Find where the given text appears and provide that cell's center as [X, Y] coordinate. 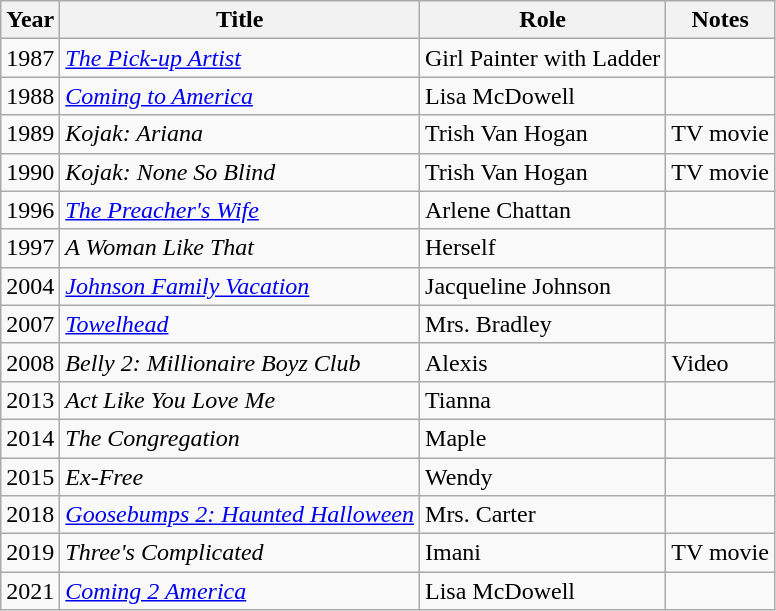
A Woman Like That [240, 248]
Role [543, 20]
The Pick-up Artist [240, 58]
Coming to America [240, 96]
1997 [30, 248]
Imani [543, 553]
2013 [30, 400]
2004 [30, 286]
1989 [30, 134]
Kojak: None So Blind [240, 172]
Tianna [543, 400]
Towelhead [240, 324]
1996 [30, 210]
Maple [543, 438]
Title [240, 20]
Goosebumps 2: Haunted Halloween [240, 515]
Belly 2: Millionaire Boyz Club [240, 362]
2015 [30, 477]
Arlene Chattan [543, 210]
2018 [30, 515]
Ex-Free [240, 477]
Alexis [543, 362]
Coming 2 America [240, 591]
2019 [30, 553]
Jacqueline Johnson [543, 286]
The Congregation [240, 438]
1988 [30, 96]
Kojak: Ariana [240, 134]
1987 [30, 58]
Mrs. Bradley [543, 324]
Wendy [543, 477]
Act Like You Love Me [240, 400]
Three's Complicated [240, 553]
2021 [30, 591]
2008 [30, 362]
2007 [30, 324]
The Preacher's Wife [240, 210]
Video [720, 362]
Girl Painter with Ladder [543, 58]
Mrs. Carter [543, 515]
Herself [543, 248]
Notes [720, 20]
1990 [30, 172]
2014 [30, 438]
Year [30, 20]
Johnson Family Vacation [240, 286]
